Locate the cell with the specified text and output its (x, y) center coordinate. 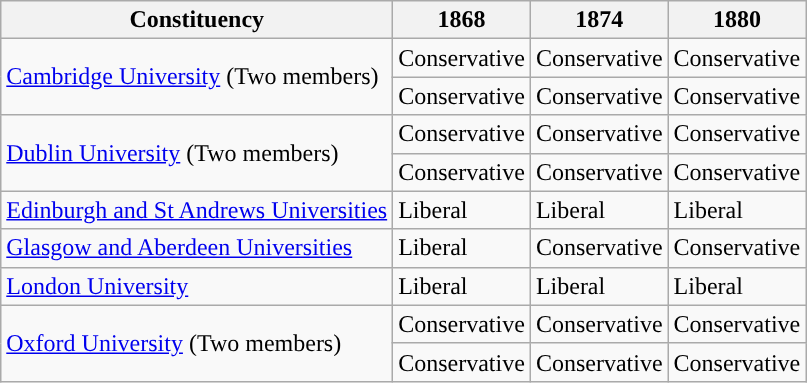
1874 (599, 20)
Oxford University (Two members) (197, 343)
London University (197, 286)
Edinburgh and St Andrews Universities (197, 210)
Constituency (197, 20)
1868 (462, 20)
Cambridge University (Two members) (197, 77)
Glasgow and Aberdeen Universities (197, 248)
Dublin University (Two members) (197, 153)
1880 (737, 20)
